Detect which cell encompasses the target text, then output its (x, y) center coordinate. 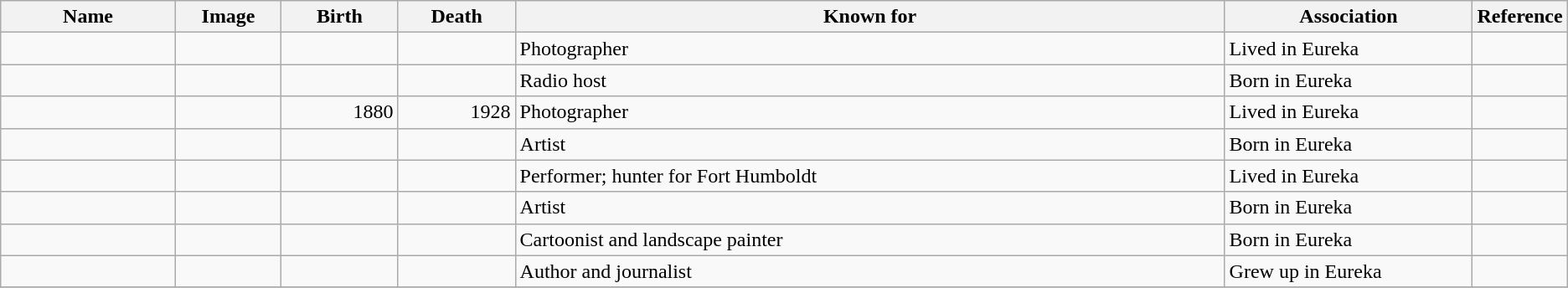
1928 (456, 112)
Cartoonist and landscape painter (869, 239)
Association (1349, 17)
1880 (340, 112)
Image (228, 17)
Death (456, 17)
Name (89, 17)
Grew up in Eureka (1349, 271)
Birth (340, 17)
Known for (869, 17)
Performer; hunter for Fort Humboldt (869, 176)
Reference (1519, 17)
Author and journalist (869, 271)
Radio host (869, 80)
